Provide the [x, y] coordinate of the cell's center where the given text is located.  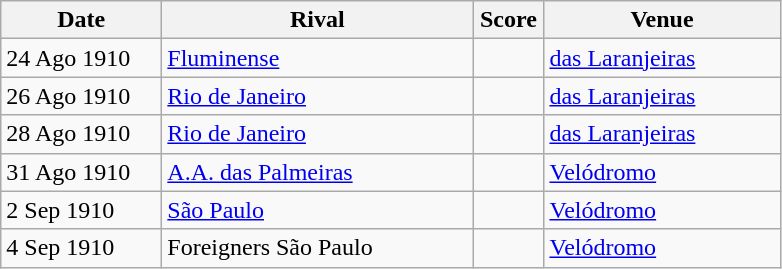
Foreigners São Paulo [318, 248]
31 Ago 1910 [82, 172]
28 Ago 1910 [82, 134]
Rival [318, 20]
Score [508, 20]
26 Ago 1910 [82, 96]
Fluminense [318, 58]
Venue [662, 20]
Date [82, 20]
24 Ago 1910 [82, 58]
A.A. das Palmeiras [318, 172]
4 Sep 1910 [82, 248]
2 Sep 1910 [82, 210]
São Paulo [318, 210]
